Locate the cell with the specified text and output its [x, y] center coordinate. 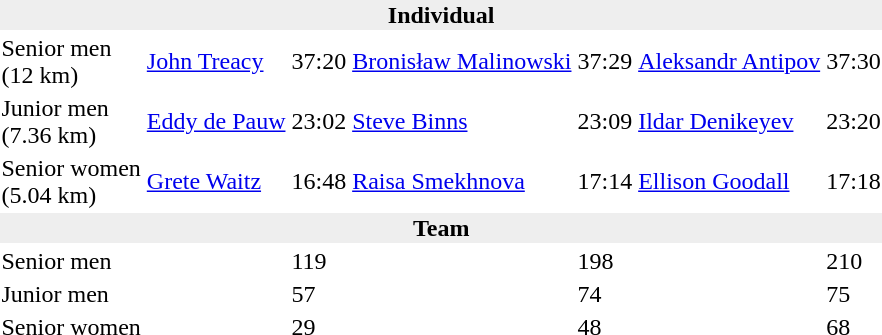
Junior men [71, 294]
Individual [441, 15]
Senior men [71, 261]
Ellison Goodall [730, 182]
Steve Binns [462, 122]
17:14 [605, 182]
74 [605, 294]
Grete Waitz [216, 182]
37:20 [319, 62]
Senior women(5.04 km) [71, 182]
57 [319, 294]
Eddy de Pauw [216, 122]
Bronisław Malinowski [462, 62]
Junior men(7.36 km) [71, 122]
119 [319, 261]
John Treacy [216, 62]
198 [605, 261]
16:48 [319, 182]
23:02 [319, 122]
Raisa Smekhnova [462, 182]
Senior men(12 km) [71, 62]
23:09 [605, 122]
37:29 [605, 62]
Team [441, 228]
Ildar Denikeyev [730, 122]
Aleksandr Antipov [730, 62]
